From the cell containing the given text, extract its center point as (X, Y) coordinate. 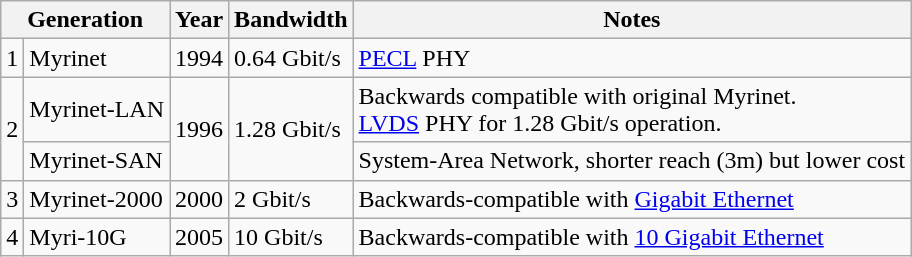
Myrinet-2000 (97, 199)
0.64 Gbit/s (291, 58)
Bandwidth (291, 20)
Backwards-compatible with Gigabit Ethernet (632, 199)
Notes (632, 20)
Year (200, 20)
4 (12, 237)
Myrinet-LAN (97, 110)
10 Gbit/s (291, 237)
3 (12, 199)
2005 (200, 237)
2 Gbit/s (291, 199)
System-Area Network, shorter reach (3m) but lower cost (632, 161)
Myri-10G (97, 237)
2 (12, 128)
Backwards-compatible with 10 Gigabit Ethernet (632, 237)
1994 (200, 58)
2000 (200, 199)
Backwards compatible with original Myrinet.LVDS PHY for 1.28 Gbit/s operation. (632, 110)
Myrinet (97, 58)
1996 (200, 128)
Generation (86, 20)
1.28 Gbit/s (291, 128)
1 (12, 58)
PECL PHY (632, 58)
Myrinet-SAN (97, 161)
